Return (x, y) of the center of cell containing provided text 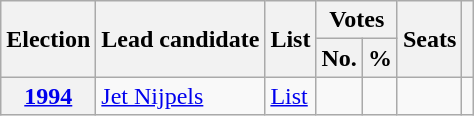
Votes (356, 20)
Lead candidate (180, 39)
% (380, 58)
Jet Nijpels (180, 96)
Election (48, 39)
1994 (48, 96)
Seats (429, 39)
No. (339, 58)
